From the cell containing the given text, extract its center point as (x, y) coordinate. 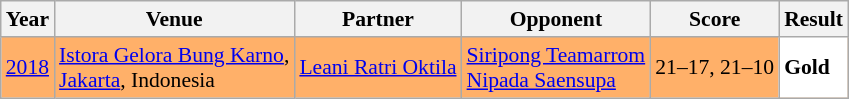
Result (814, 19)
Leani Ratri Oktila (378, 68)
Year (28, 19)
2018 (28, 68)
Istora Gelora Bung Karno,Jakarta, Indonesia (174, 68)
Venue (174, 19)
Siripong Teamarrom Nipada Saensupa (556, 68)
Partner (378, 19)
Gold (814, 68)
21–17, 21–10 (714, 68)
Score (714, 19)
Opponent (556, 19)
